Pinpoint the cell where the given text exists, returning its [X, Y] midpoint coordinate. 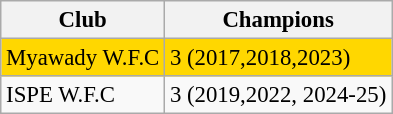
ISPE W.F.C [83, 95]
3 (2017,2018,2023) [278, 58]
Champions [278, 20]
Myawady W.F.C [83, 58]
Club [83, 20]
3 (2019,2022, 2024-25) [278, 95]
